Pinpoint the cell where the given text exists, returning its (x, y) midpoint coordinate. 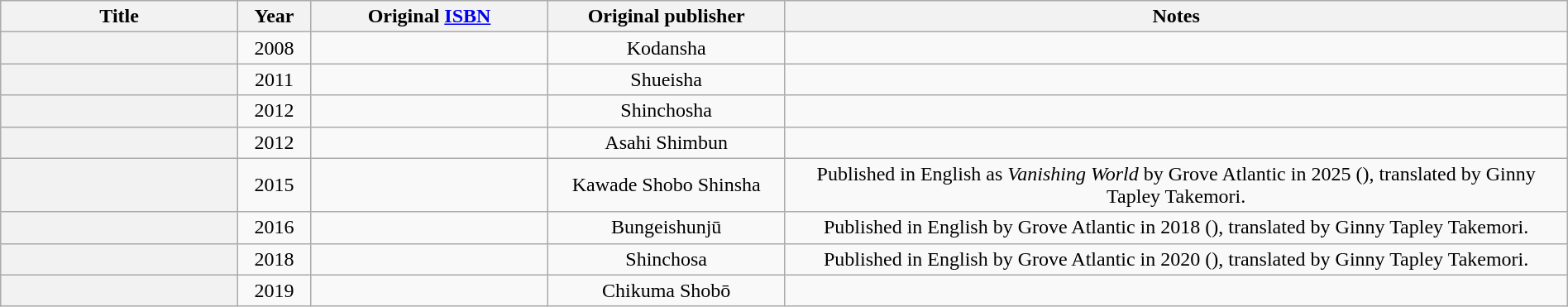
2015 (274, 185)
Shueisha (667, 79)
Published in English by Grove Atlantic in 2020 (), translated by Ginny Tapley Takemori. (1176, 259)
Kodansha (667, 48)
Published in English as Vanishing World by Grove Atlantic in 2025 (), translated by Ginny Tapley Takemori. (1176, 185)
2016 (274, 228)
Bungeishunjū (667, 228)
Shinchosa (667, 259)
Kawade Shobo Shinsha (667, 185)
Original publisher (667, 17)
Original ISBN (430, 17)
2011 (274, 79)
2008 (274, 48)
Asahi Shimbun (667, 142)
Published in English by Grove Atlantic in 2018 (), translated by Ginny Tapley Takemori. (1176, 228)
2019 (274, 290)
Shinchosha (667, 111)
Title (119, 17)
Notes (1176, 17)
Chikuma Shobō (667, 290)
Year (274, 17)
2018 (274, 259)
